For the text-containing cell, return its midpoint in (x, y) coordinate format. 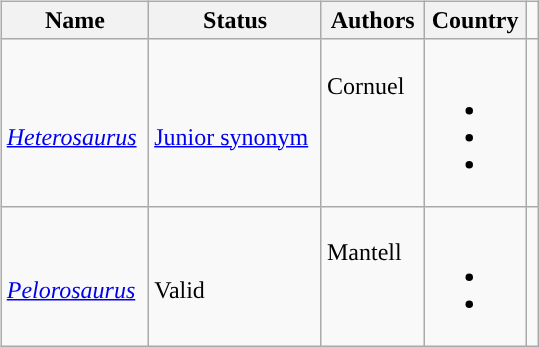
Pelorosaurus (74, 276)
Authors (372, 20)
Junior synonym (236, 122)
Country (475, 20)
Mantell (367, 276)
Valid (236, 276)
Status (236, 20)
Heterosaurus (74, 122)
Name (74, 20)
Cornuel (367, 122)
